Extract the (X, Y) coordinate from the center of the cell holding the provided text.  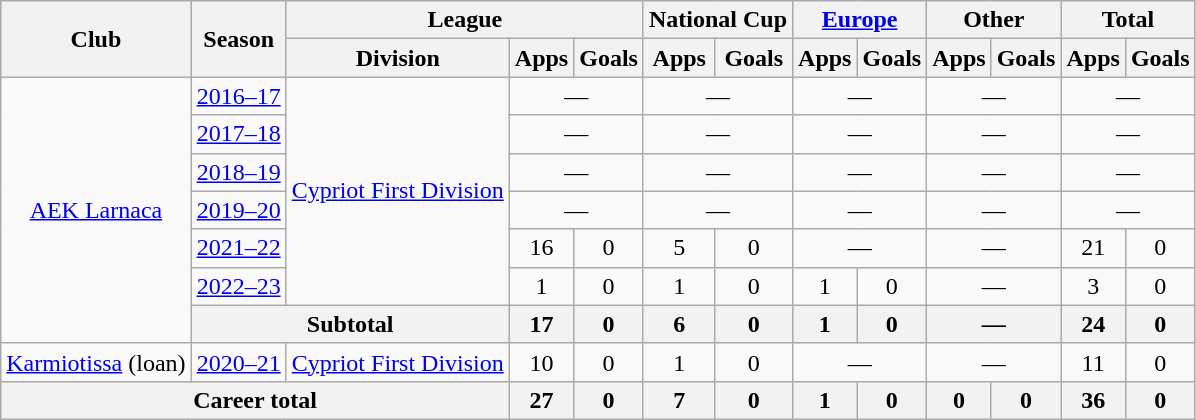
2019–20 (238, 210)
2020–21 (238, 362)
Career total (256, 400)
21 (1093, 248)
16 (541, 248)
17 (541, 324)
National Cup (718, 20)
7 (679, 400)
36 (1093, 400)
Other (994, 20)
27 (541, 400)
10 (541, 362)
Karmiotissa (loan) (96, 362)
Division (398, 58)
Total (1128, 20)
2021–22 (238, 248)
11 (1093, 362)
AEK Larnaca (96, 210)
2018–19 (238, 172)
2022–23 (238, 286)
2017–18 (238, 134)
5 (679, 248)
24 (1093, 324)
Europe (860, 20)
6 (679, 324)
Club (96, 39)
2016–17 (238, 96)
League (464, 20)
Subtotal (350, 324)
3 (1093, 286)
Season (238, 39)
